Extract the [X, Y] coordinate from the center of the cell holding the provided text.  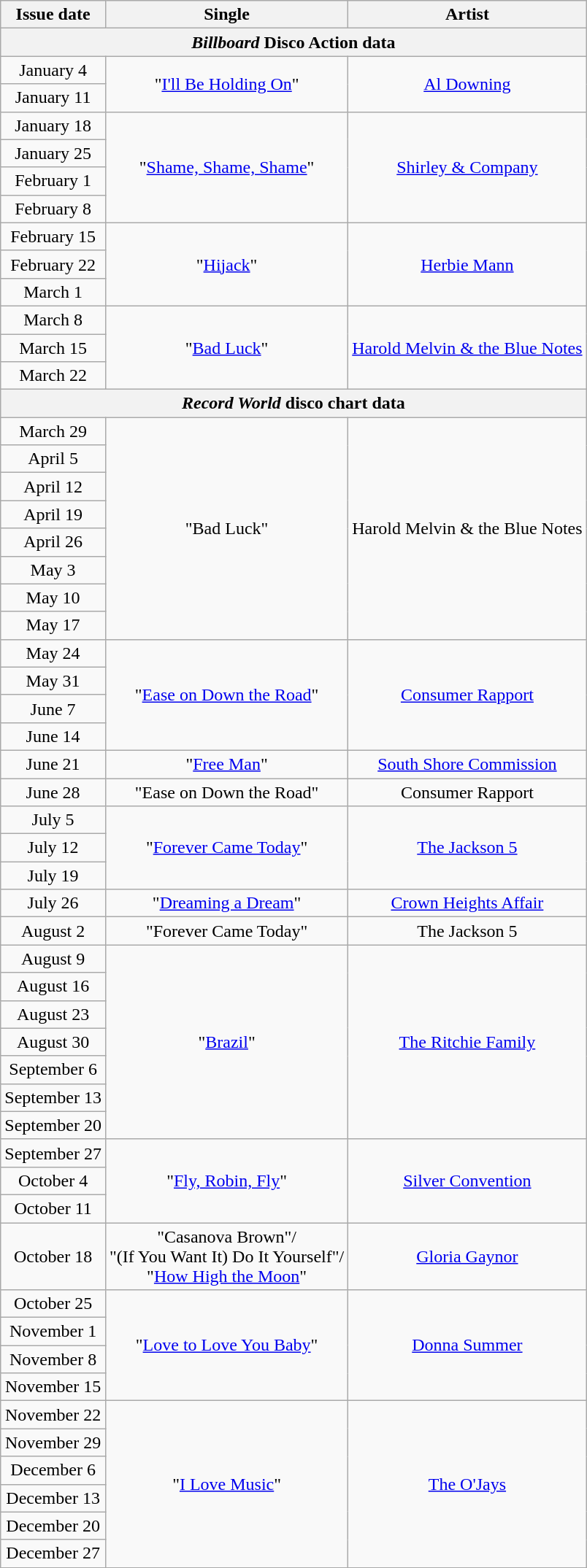
November 15 [53, 1387]
July 19 [53, 876]
May 31 [53, 681]
Billboard Disco Action data [293, 42]
February 1 [53, 181]
February 8 [53, 209]
March 1 [53, 292]
September 20 [53, 1125]
December 27 [53, 1553]
March 8 [53, 320]
May 10 [53, 598]
"Brazil" [226, 1042]
December 20 [53, 1526]
The O'Jays [467, 1484]
Record World disco chart data [293, 403]
October 25 [53, 1304]
"Hijack" [226, 264]
January 4 [53, 70]
February 22 [53, 264]
November 22 [53, 1415]
June 28 [53, 792]
"Free Man" [226, 764]
Donna Summer [467, 1345]
May 3 [53, 570]
August 9 [53, 959]
March 22 [53, 376]
July 26 [53, 903]
August 16 [53, 986]
"I'll Be Holding On" [226, 84]
"Love to Love You Baby" [226, 1345]
"Dreaming a Dream" [226, 903]
December 13 [53, 1498]
"I Love Music" [226, 1484]
November 29 [53, 1443]
January 11 [53, 98]
Herbie Mann [467, 264]
Crown Heights Affair [467, 903]
November 1 [53, 1332]
March 29 [53, 431]
January 18 [53, 125]
May 17 [53, 625]
August 23 [53, 1014]
January 25 [53, 153]
April 26 [53, 542]
September 6 [53, 1070]
June 7 [53, 708]
Artist [467, 15]
July 12 [53, 848]
May 24 [53, 653]
South Shore Commission [467, 764]
September 27 [53, 1153]
November 8 [53, 1359]
The Ritchie Family [467, 1042]
Shirley & Company [467, 167]
December 6 [53, 1470]
Issue date [53, 15]
June 21 [53, 764]
Single [226, 15]
April 5 [53, 459]
"Casanova Brown"/"(If You Want It) Do It Yourself"/"How High the Moon" [226, 1256]
February 15 [53, 236]
October 11 [53, 1208]
Al Downing [467, 84]
"Fly, Robin, Fly" [226, 1181]
June 14 [53, 736]
April 19 [53, 514]
Silver Convention [467, 1181]
"Shame, Shame, Shame" [226, 167]
Gloria Gaynor [467, 1256]
March 15 [53, 348]
October 4 [53, 1181]
August 30 [53, 1042]
April 12 [53, 487]
August 2 [53, 931]
October 18 [53, 1256]
September 13 [53, 1097]
July 5 [53, 820]
